Output the [x, y] coordinate of the center of the cell containing the given text.  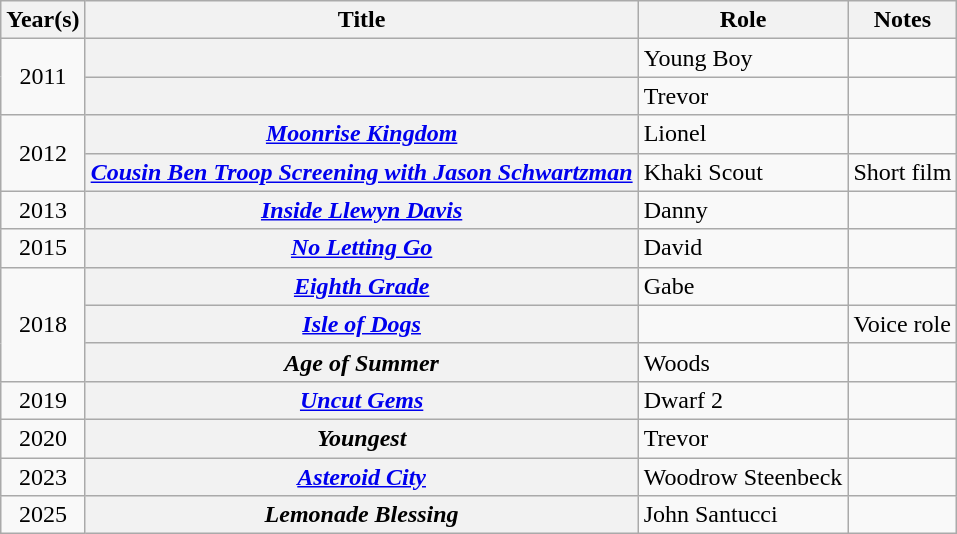
Young Boy [743, 58]
David [743, 248]
2015 [43, 248]
Woodrow Steenbeck [743, 477]
Asteroid City [362, 477]
No Letting Go [362, 248]
Youngest [362, 438]
Gabe [743, 286]
2025 [43, 515]
Khaki Scout [743, 172]
Woods [743, 362]
2020 [43, 438]
Cousin Ben Troop Screening with Jason Schwartzman [362, 172]
Moonrise Kingdom [362, 134]
Title [362, 20]
Age of Summer [362, 362]
Voice role [902, 324]
Danny [743, 210]
2012 [43, 153]
Lionel [743, 134]
Uncut Gems [362, 400]
John Santucci [743, 515]
Eighth Grade [362, 286]
Lemonade Blessing [362, 515]
Dwarf 2 [743, 400]
Notes [902, 20]
Inside Llewyn Davis [362, 210]
2018 [43, 324]
Year(s) [43, 20]
Role [743, 20]
2013 [43, 210]
2011 [43, 77]
Isle of Dogs [362, 324]
Short film [902, 172]
2023 [43, 477]
2019 [43, 400]
